Identify which cell holds the provided text, then report its (x, y) central coordinate. 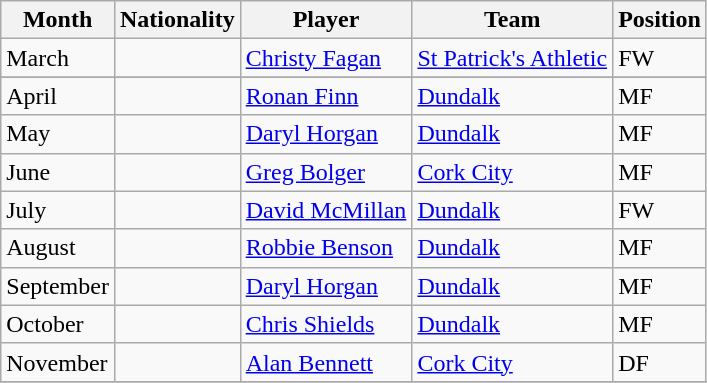
June (58, 172)
March (58, 58)
Team (512, 20)
Alan Bennett (326, 362)
St Patrick's Athletic (512, 58)
September (58, 286)
Robbie Benson (326, 248)
Position (660, 20)
Chris Shields (326, 324)
Ronan Finn (326, 96)
Nationality (177, 20)
Player (326, 20)
Greg Bolger (326, 172)
April (58, 96)
July (58, 210)
August (58, 248)
Month (58, 20)
Christy Fagan (326, 58)
November (58, 362)
May (58, 134)
David McMillan (326, 210)
October (58, 324)
DF (660, 362)
